Return the [x, y] coordinate for the center point of the cell that contains the specified text.  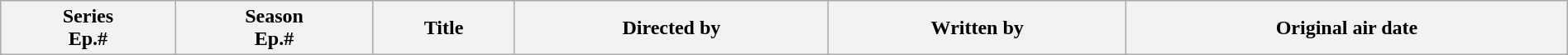
SeasonEp.# [275, 28]
Written by [978, 28]
SeriesEp.# [88, 28]
Original air date [1347, 28]
Title [443, 28]
Directed by [672, 28]
